Pinpoint the cell where the given text exists, returning its (x, y) midpoint coordinate. 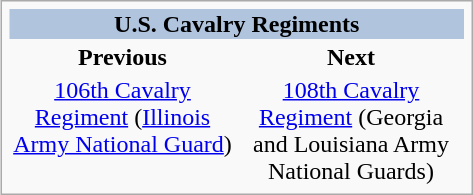
Next (350, 57)
108th Cavalry Regiment (Georgia and Louisiana Army National Guards) (350, 130)
106th Cavalry Regiment (Illinois Army National Guard) (122, 130)
U.S. Cavalry Regiments (237, 24)
Previous (122, 57)
